Capture the cell that displays the provided text and extract its [X, Y] central coordinate. 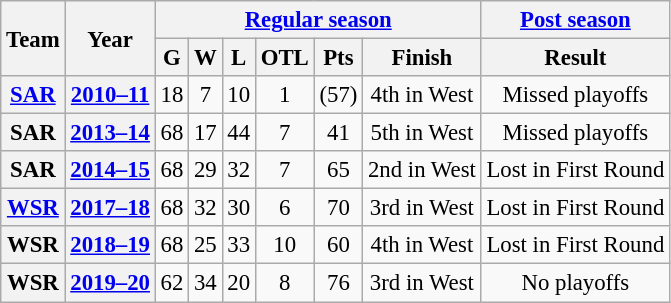
30 [238, 208]
2018–19 [110, 245]
W [206, 58]
65 [338, 170]
G [172, 58]
L [238, 58]
2nd in West [422, 170]
(57) [338, 95]
Team [33, 38]
Regular season [318, 20]
17 [206, 133]
25 [206, 245]
76 [338, 283]
5th in West [422, 133]
60 [338, 245]
2013–14 [110, 133]
41 [338, 133]
1 [284, 95]
2014–15 [110, 170]
Result [575, 58]
62 [172, 283]
Post season [575, 20]
2010–11 [110, 95]
44 [238, 133]
8 [284, 283]
18 [172, 95]
33 [238, 245]
29 [206, 170]
2017–18 [110, 208]
Year [110, 38]
6 [284, 208]
Pts [338, 58]
20 [238, 283]
No playoffs [575, 283]
70 [338, 208]
OTL [284, 58]
Finish [422, 58]
34 [206, 283]
2019–20 [110, 283]
